For the text-containing cell, return its midpoint in (x, y) coordinate format. 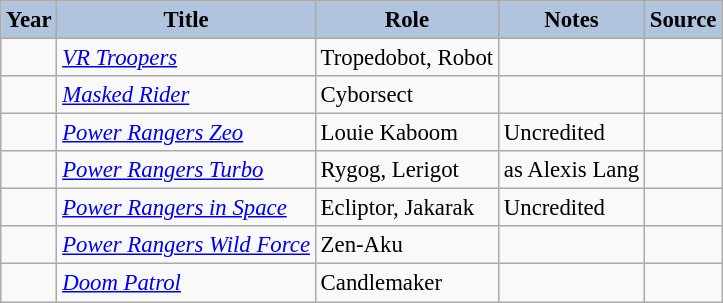
Power Rangers Wild Force (186, 245)
Notes (571, 20)
Doom Patrol (186, 283)
Masked Rider (186, 95)
Louie Kaboom (406, 133)
VR Troopers (186, 58)
as Alexis Lang (571, 170)
Power Rangers in Space (186, 208)
Source (682, 20)
Title (186, 20)
Tropedobot, Robot (406, 58)
Power Rangers Zeo (186, 133)
Zen-Aku (406, 245)
Year (29, 20)
Rygog, Lerigot (406, 170)
Ecliptor, Jakarak (406, 208)
Role (406, 20)
Candlemaker (406, 283)
Cyborsect (406, 95)
Power Rangers Turbo (186, 170)
